Determine the [x, y] coordinate at the center of the cell enclosing the given text.  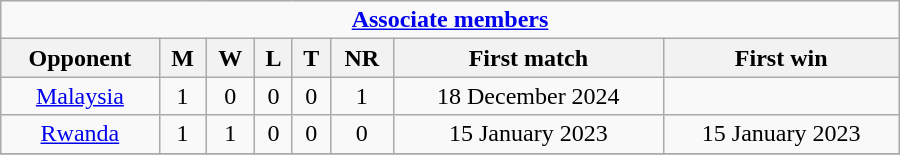
First match [528, 58]
Opponent [80, 58]
M [182, 58]
W [230, 58]
NR [362, 58]
T [311, 58]
18 December 2024 [528, 96]
L [274, 58]
Rwanda [80, 134]
Malaysia [80, 96]
Associate members [450, 20]
First win [781, 58]
